Scan for the cell matching the given text and deliver its [x, y] coordinate at center. 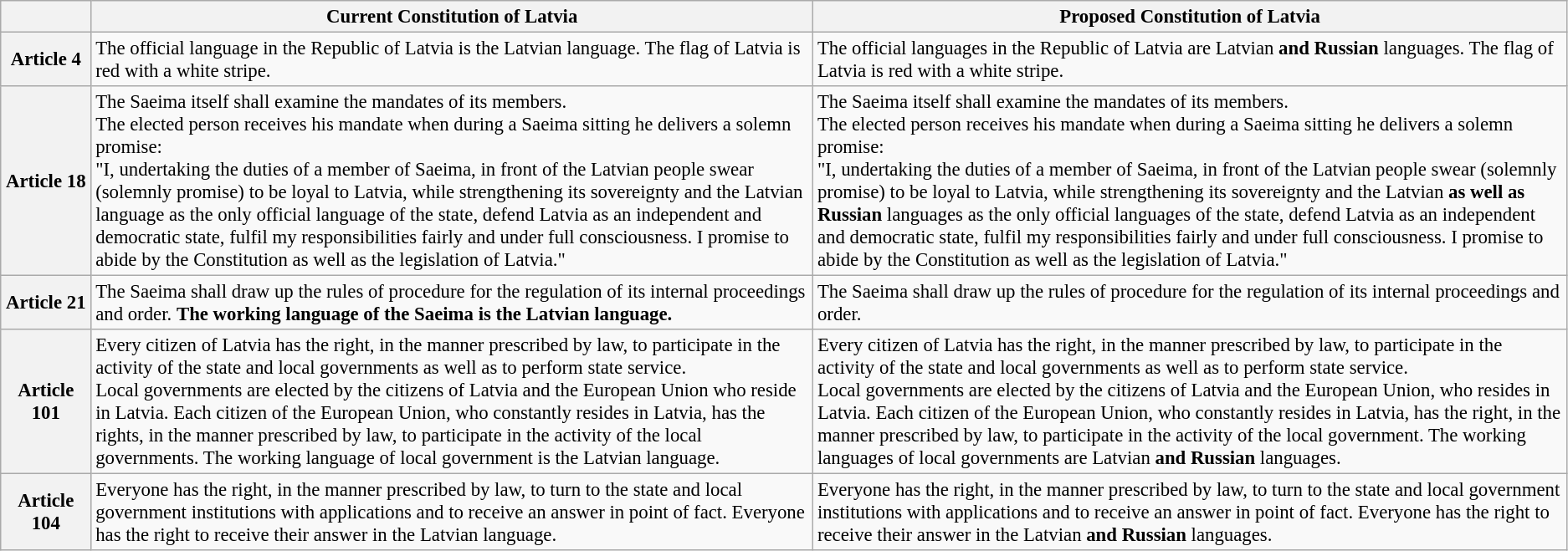
Article 104 [46, 513]
Proposed Constitution of Latvia [1190, 17]
The official languages in the Republic of Latvia are Latvian and Russian languages. The flag of Latvia is red with a white stripe. [1190, 60]
Article 18 [46, 181]
Article 21 [46, 303]
The official language in the Republic of Latvia is the Latvian language. The flag of Latvia is red with a white stripe. [452, 60]
Article 4 [46, 60]
Article 101 [46, 401]
The Saeima shall draw up the rules of procedure for the regulation of its internal proceedings and order. [1190, 303]
Current Constitution of Latvia [452, 17]
